Return [x, y] of the center of cell containing provided text 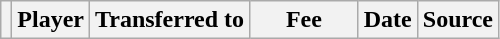
Date [388, 20]
Player [51, 20]
Transferred to [170, 20]
Fee [304, 20]
Source [458, 20]
